Return the (x, y) coordinate for the center point of the cell that contains the specified text.  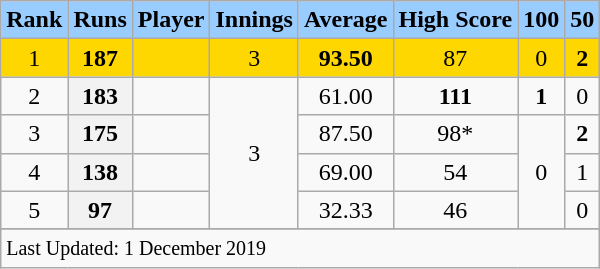
50 (582, 20)
93.50 (346, 58)
87.50 (346, 134)
183 (100, 96)
54 (456, 172)
97 (100, 210)
100 (542, 20)
87 (456, 58)
32.33 (346, 210)
138 (100, 172)
4 (34, 172)
Innings (254, 20)
Average (346, 20)
5 (34, 210)
69.00 (346, 172)
46 (456, 210)
Last Updated: 1 December 2019 (300, 248)
61.00 (346, 96)
175 (100, 134)
High Score (456, 20)
187 (100, 58)
Runs (100, 20)
111 (456, 96)
Player (171, 20)
Rank (34, 20)
98* (456, 134)
